Locate the cell with the specified text and output its (x, y) center coordinate. 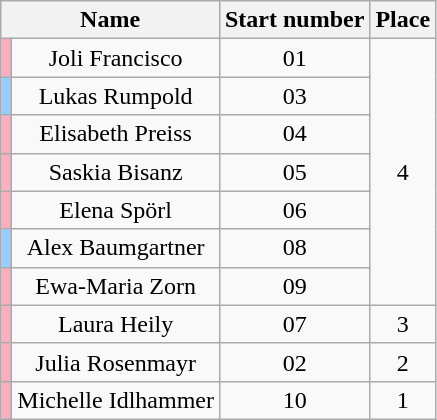
Name (110, 20)
08 (294, 248)
09 (294, 286)
Ewa-Maria Zorn (116, 286)
Start number (294, 20)
03 (294, 96)
06 (294, 210)
Elena Spörl (116, 210)
07 (294, 324)
01 (294, 58)
Saskia Bisanz (116, 172)
Joli Francisco (116, 58)
05 (294, 172)
Place (403, 20)
4 (403, 172)
10 (294, 400)
1 (403, 400)
3 (403, 324)
Julia Rosenmayr (116, 362)
Michelle Idlhammer (116, 400)
Elisabeth Preiss (116, 134)
04 (294, 134)
02 (294, 362)
Alex Baumgartner (116, 248)
Laura Heily (116, 324)
2 (403, 362)
Lukas Rumpold (116, 96)
